Detect which cell encompasses the target text, then output its [x, y] center coordinate. 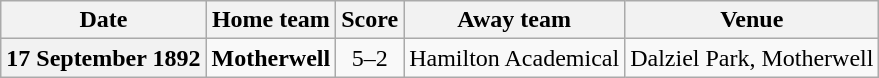
Venue [752, 20]
5–2 [370, 58]
Dalziel Park, Motherwell [752, 58]
Home team [271, 20]
17 September 1892 [104, 58]
Away team [514, 20]
Motherwell [271, 58]
Hamilton Academical [514, 58]
Score [370, 20]
Date [104, 20]
